Locate the cell with the specified text and output its (x, y) center coordinate. 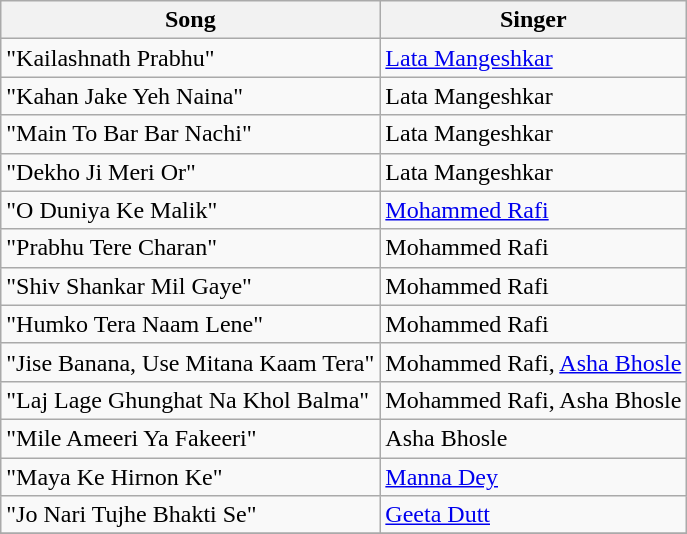
"Shiv Shankar Mil Gaye" (190, 286)
"Kahan Jake Yeh Naina" (190, 96)
"Jo Nari Tujhe Bhakti Se" (190, 515)
"O Duniya Ke Malik" (190, 210)
Singer (534, 20)
"Laj Lage Ghunghat Na Khol Balma" (190, 400)
"Dekho Ji Meri Or" (190, 172)
"Kailashnath Prabhu" (190, 58)
Song (190, 20)
"Humko Tera Naam Lene" (190, 324)
Geeta Dutt (534, 515)
"Maya Ke Hirnon Ke" (190, 477)
"Prabhu Tere Charan" (190, 248)
"Mile Ameeri Ya Fakeeri" (190, 438)
Manna Dey (534, 477)
"Main To Bar Bar Nachi" (190, 134)
Asha Bhosle (534, 438)
"Jise Banana, Use Mitana Kaam Tera" (190, 362)
